Provide the [x, y] coordinate of the cell's center where the given text is located.  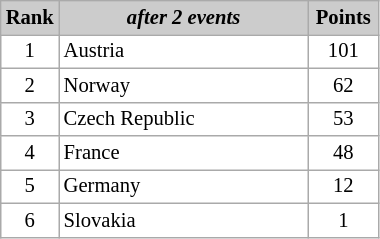
Austria [184, 51]
Germany [184, 186]
48 [343, 153]
France [184, 153]
Norway [184, 85]
62 [343, 85]
Czech Republic [184, 119]
2 [30, 85]
3 [30, 119]
5 [30, 186]
101 [343, 51]
6 [30, 220]
after 2 events [184, 17]
Points [343, 17]
4 [30, 153]
12 [343, 186]
Rank [30, 17]
Slovakia [184, 220]
53 [343, 119]
